Determine the [x, y] coordinate at the center of the cell enclosing the given text.  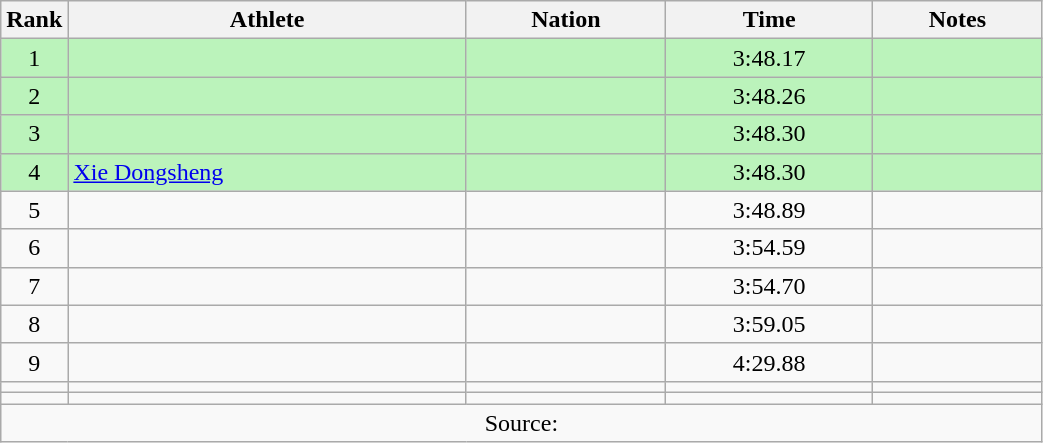
3 [34, 134]
3:54.59 [768, 248]
Source: [522, 423]
Nation [566, 20]
1 [34, 58]
3:48.26 [768, 96]
Rank [34, 20]
3:48.89 [768, 210]
8 [34, 324]
5 [34, 210]
4 [34, 172]
3:54.70 [768, 286]
Time [768, 20]
7 [34, 286]
3:59.05 [768, 324]
Athlete [268, 20]
Notes [958, 20]
4:29.88 [768, 362]
2 [34, 96]
3:48.17 [768, 58]
6 [34, 248]
Xie Dongsheng [268, 172]
9 [34, 362]
